Extract the [X, Y] coordinate from the center of the cell holding the provided text.  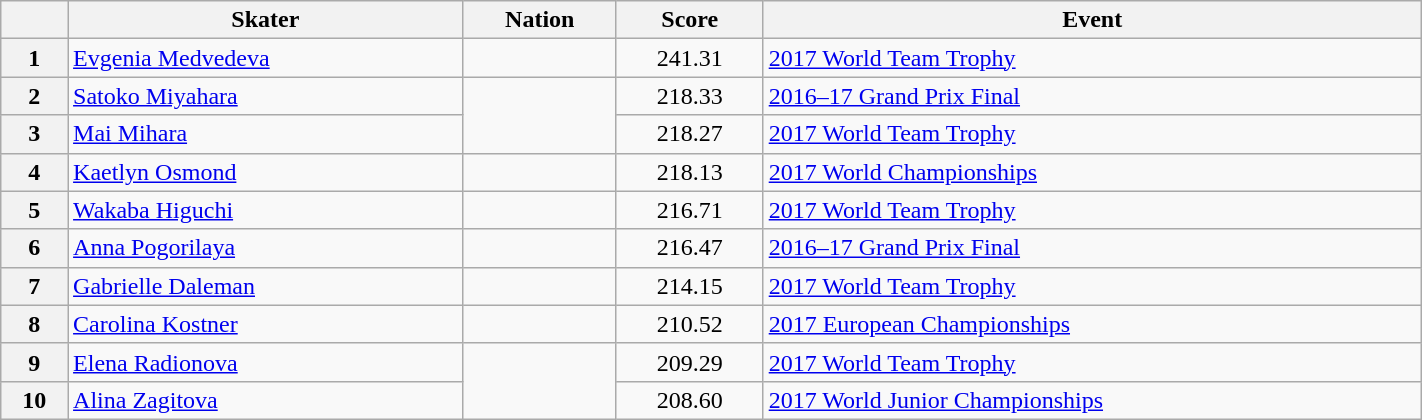
214.15 [690, 286]
7 [34, 286]
Satoko Miyahara [266, 96]
Alina Zagitova [266, 400]
10 [34, 400]
216.71 [690, 210]
209.29 [690, 362]
2017 World Championships [1092, 172]
Carolina Kostner [266, 324]
Kaetlyn Osmond [266, 172]
Skater [266, 20]
Nation [540, 20]
Score [690, 20]
5 [34, 210]
Event [1092, 20]
Mai Mihara [266, 134]
9 [34, 362]
Gabrielle Daleman [266, 286]
218.33 [690, 96]
Wakaba Higuchi [266, 210]
2017 European Championships [1092, 324]
3 [34, 134]
216.47 [690, 248]
Anna Pogorilaya [266, 248]
218.27 [690, 134]
8 [34, 324]
6 [34, 248]
241.31 [690, 58]
Evgenia Medvedeva [266, 58]
218.13 [690, 172]
Elena Radionova [266, 362]
208.60 [690, 400]
210.52 [690, 324]
2 [34, 96]
4 [34, 172]
2017 World Junior Championships [1092, 400]
1 [34, 58]
